Extract the (X, Y) coordinate from the center of the cell holding the provided text.  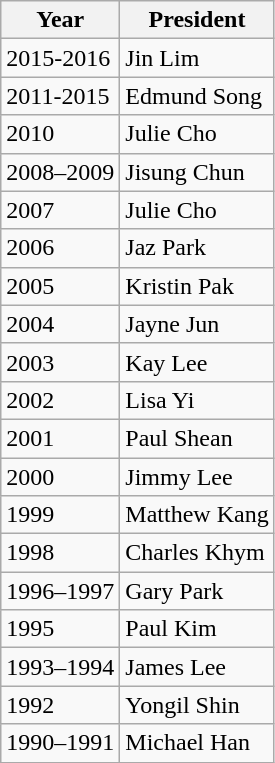
Lisa Yi (197, 400)
2007 (60, 210)
Jaz Park (197, 248)
2000 (60, 477)
Jisung Chun (197, 172)
President (197, 20)
2006 (60, 248)
Jin Lim (197, 58)
Gary Park (197, 591)
1990–1991 (60, 743)
Jayne Jun (197, 324)
Yongil Shin (197, 705)
Kristin Pak (197, 286)
1998 (60, 553)
Michael Han (197, 743)
2002 (60, 400)
Matthew Kang (197, 515)
2001 (60, 438)
James Lee (197, 667)
2004 (60, 324)
Paul Kim (197, 629)
2015-2016 (60, 58)
Jimmy Lee (197, 477)
Kay Lee (197, 362)
2003 (60, 362)
Year (60, 20)
2005 (60, 286)
1999 (60, 515)
1995 (60, 629)
2010 (60, 134)
2011-2015 (60, 96)
Charles Khym (197, 553)
1992 (60, 705)
Paul Shean (197, 438)
1996–1997 (60, 591)
1993–1994 (60, 667)
Edmund Song (197, 96)
2008–2009 (60, 172)
